Search for the cell housing the specified text and yield its (X, Y) center coordinate. 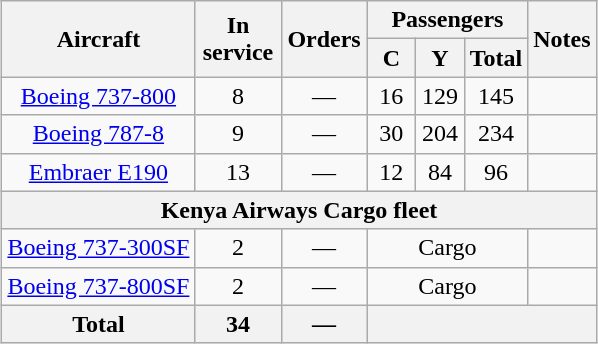
Boeing 737-800 (98, 96)
Embraer E190 (98, 172)
8 (238, 96)
Boeing 737-800SF (98, 286)
30 (392, 134)
Passengers (448, 20)
16 (392, 96)
Aircraft (98, 39)
9 (238, 134)
129 (440, 96)
Notes (562, 39)
12 (392, 172)
Y (440, 58)
145 (496, 96)
Orders (324, 39)
In service (238, 39)
Boeing 787-8 (98, 134)
96 (496, 172)
Kenya Airways Cargo fleet (299, 210)
C (392, 58)
204 (440, 134)
234 (496, 134)
34 (238, 324)
Boeing 737-300SF (98, 248)
13 (238, 172)
84 (440, 172)
